Identify which cell holds the provided text, then report its (x, y) central coordinate. 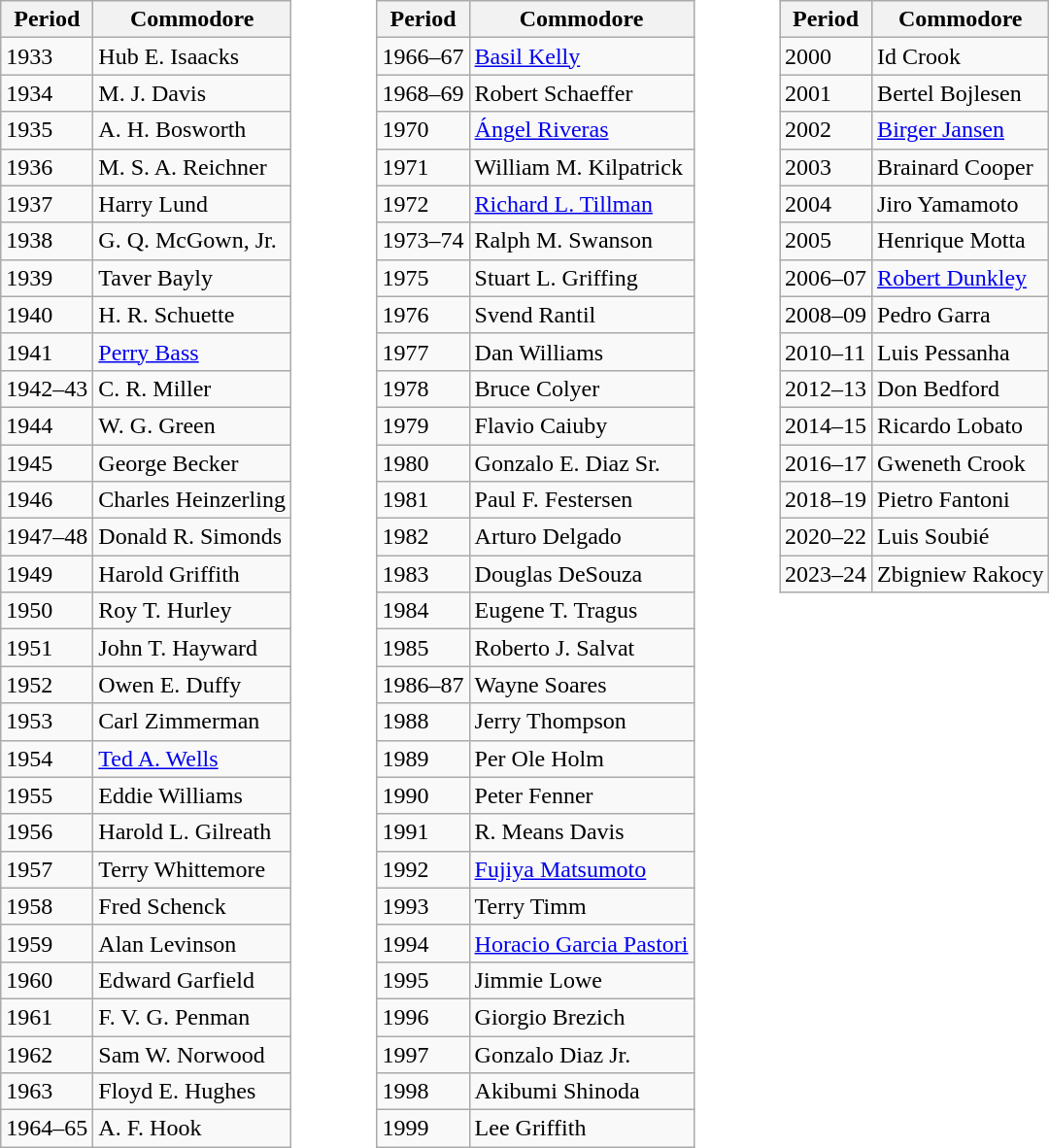
1954 (47, 759)
Paul F. Festersen (581, 500)
1959 (47, 943)
2005 (826, 241)
1981 (423, 500)
1998 (423, 1092)
1956 (47, 832)
Birger Jansen (961, 130)
1978 (423, 388)
C. R. Miller (192, 388)
1935 (47, 130)
Zbigniew Rakocy (961, 574)
1989 (423, 759)
1947–48 (47, 537)
1946 (47, 500)
M. S. A. Reichner (192, 167)
Robert Dunkley (961, 278)
Taver Bayly (192, 278)
1971 (423, 167)
1991 (423, 832)
Fujiya Matsumoto (581, 869)
1980 (423, 463)
1993 (423, 906)
Harry Lund (192, 204)
2006–07 (826, 278)
1957 (47, 869)
2023–24 (826, 574)
Gweneth Crook (961, 463)
1949 (47, 574)
M. J. Davis (192, 93)
Perry Bass (192, 352)
1996 (423, 1017)
Douglas DeSouza (581, 574)
2004 (826, 204)
A. H. Bosworth (192, 130)
John T. Hayward (192, 648)
W. G. Green (192, 425)
H. R. Schuette (192, 315)
1979 (423, 425)
1994 (423, 943)
1936 (47, 167)
1940 (47, 315)
Fred Schenck (192, 906)
1975 (423, 278)
Id Crook (961, 56)
Roy T. Hurley (192, 611)
Luis Pessanha (961, 352)
2018–19 (826, 500)
2012–13 (826, 388)
1997 (423, 1054)
2002 (826, 130)
1939 (47, 278)
1941 (47, 352)
Peter Fenner (581, 795)
1960 (47, 980)
Basil Kelly (581, 56)
William M. Kilpatrick (581, 167)
2010–11 (826, 352)
Horacio Garcia Pastori (581, 943)
1961 (47, 1017)
2016–17 (826, 463)
1937 (47, 204)
1933 (47, 56)
Ángel Riveras (581, 130)
Harold Griffith (192, 574)
2001 (826, 93)
Edward Garfield (192, 980)
1984 (423, 611)
Ricardo Lobato (961, 425)
Bruce Colyer (581, 388)
1942–43 (47, 388)
1945 (47, 463)
Owen E. Duffy (192, 685)
1944 (47, 425)
Svend Rantil (581, 315)
Ted A. Wells (192, 759)
Floyd E. Hughes (192, 1092)
Ralph M. Swanson (581, 241)
Terry Whittemore (192, 869)
Charles Heinzerling (192, 500)
Don Bedford (961, 388)
2020–22 (826, 537)
1950 (47, 611)
2008–09 (826, 315)
Pietro Fantoni (961, 500)
1982 (423, 537)
Jiro Yamamoto (961, 204)
1973–74 (423, 241)
George Becker (192, 463)
Eddie Williams (192, 795)
Arturo Delgado (581, 537)
Gonzalo E. Diaz Sr. (581, 463)
1995 (423, 980)
1952 (47, 685)
Luis Soubié (961, 537)
Bertel Bojlesen (961, 93)
Sam W. Norwood (192, 1054)
R. Means Davis (581, 832)
1953 (47, 722)
1968–69 (423, 93)
G. Q. McGown, Jr. (192, 241)
Eugene T. Tragus (581, 611)
Carl Zimmerman (192, 722)
1951 (47, 648)
Hub E. Isaacks (192, 56)
2003 (826, 167)
Giorgio Brezich (581, 1017)
1976 (423, 315)
Alan Levinson (192, 943)
Henrique Motta (961, 241)
1970 (423, 130)
1938 (47, 241)
1966–67 (423, 56)
Gonzalo Diaz Jr. (581, 1054)
F. V. G. Penman (192, 1017)
1963 (47, 1092)
Akibumi Shinoda (581, 1092)
1992 (423, 869)
1972 (423, 204)
Roberto J. Salvat (581, 648)
Flavio Caiuby (581, 425)
Per Ole Holm (581, 759)
Jerry Thompson (581, 722)
1986–87 (423, 685)
1988 (423, 722)
A. F. Hook (192, 1129)
Dan Williams (581, 352)
1955 (47, 795)
Brainard Cooper (961, 167)
Terry Timm (581, 906)
Jimmie Lowe (581, 980)
Richard L. Tillman (581, 204)
2000 (826, 56)
1962 (47, 1054)
1958 (47, 906)
Wayne Soares (581, 685)
1999 (423, 1129)
Harold L. Gilreath (192, 832)
1977 (423, 352)
Pedro Garra (961, 315)
Lee Griffith (581, 1129)
1983 (423, 574)
Donald R. Simonds (192, 537)
1985 (423, 648)
Robert Schaeffer (581, 93)
1990 (423, 795)
2014–15 (826, 425)
1934 (47, 93)
1964–65 (47, 1129)
Stuart L. Griffing (581, 278)
